Extract the (X, Y) coordinate from the center of the cell holding the provided text.  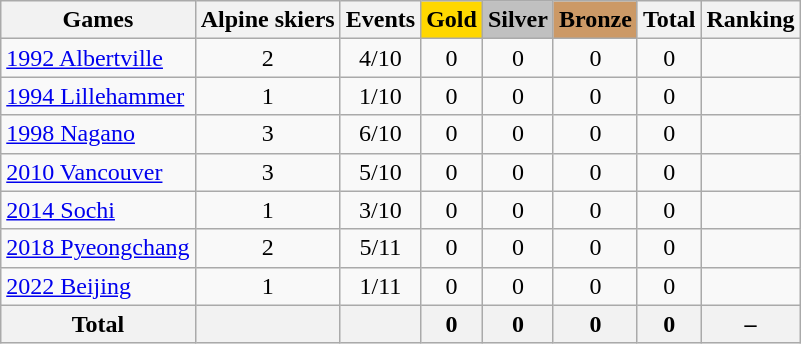
Events (380, 20)
2018 Pyeongchang (98, 248)
2010 Vancouver (98, 172)
Ranking (750, 20)
1998 Nagano (98, 134)
Silver (518, 20)
4/10 (380, 58)
1/10 (380, 96)
1992 Albertville (98, 58)
6/10 (380, 134)
5/11 (380, 248)
3/10 (380, 210)
1/11 (380, 286)
1994 Lillehammer (98, 96)
5/10 (380, 172)
Games (98, 20)
Bronze (595, 20)
– (750, 324)
Gold (452, 20)
2022 Beijing (98, 286)
Alpine skiers (268, 20)
2014 Sochi (98, 210)
